Pinpoint the cell where the given text exists, returning its (x, y) midpoint coordinate. 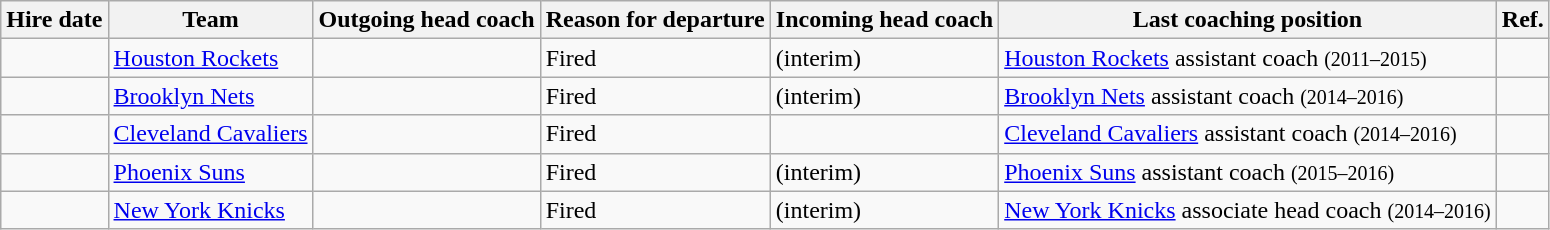
New York Knicks (210, 210)
New York Knicks associate head coach (2014–2016) (1248, 210)
Incoming head coach (884, 20)
Houston Rockets (210, 58)
Phoenix Suns assistant coach (2015–2016) (1248, 172)
Last coaching position (1248, 20)
Ref. (1522, 20)
Brooklyn Nets (210, 96)
Houston Rockets assistant coach (2011–2015) (1248, 58)
Hire date (54, 20)
Brooklyn Nets assistant coach (2014–2016) (1248, 96)
Cleveland Cavaliers assistant coach (2014–2016) (1248, 134)
Team (210, 20)
Reason for departure (655, 20)
Cleveland Cavaliers (210, 134)
Outgoing head coach (426, 20)
Phoenix Suns (210, 172)
